Return the (x, y) coordinate for the center point of the cell that contains the specified text.  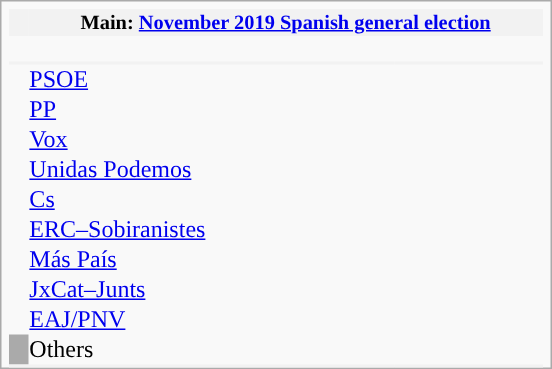
JxCat–Junts (144, 290)
Unidas Podemos (144, 170)
PSOE (144, 80)
Más País (144, 260)
EAJ/PNV (144, 320)
Cs (144, 200)
Vox (144, 140)
Main: November 2019 Spanish general election (286, 22)
ERC–Sobiranistes (144, 230)
Others (144, 350)
PP (144, 110)
